Detect which cell encompasses the target text, then output its (x, y) center coordinate. 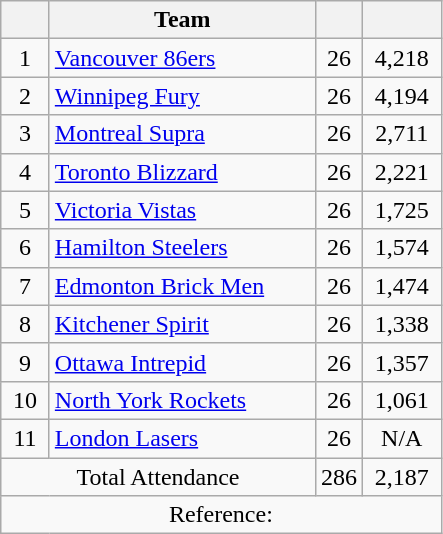
8 (26, 324)
Montreal Supra (182, 134)
4,218 (402, 58)
Kitchener Spirit (182, 324)
1,061 (402, 400)
1,725 (402, 210)
10 (26, 400)
3 (26, 134)
Team (182, 20)
286 (338, 477)
1,574 (402, 248)
1,338 (402, 324)
Ottawa Intrepid (182, 362)
5 (26, 210)
2,187 (402, 477)
North York Rockets (182, 400)
1 (26, 58)
Toronto Blizzard (182, 172)
1,357 (402, 362)
7 (26, 286)
2,221 (402, 172)
9 (26, 362)
N/A (402, 438)
Edmonton Brick Men (182, 286)
Hamilton Steelers (182, 248)
Total Attendance (158, 477)
Vancouver 86ers (182, 58)
1,474 (402, 286)
11 (26, 438)
6 (26, 248)
2 (26, 96)
4 (26, 172)
2,711 (402, 134)
4,194 (402, 96)
Winnipeg Fury (182, 96)
Victoria Vistas (182, 210)
Reference: (221, 515)
London Lasers (182, 438)
